Pinpoint the cell where the given text exists, returning its (x, y) midpoint coordinate. 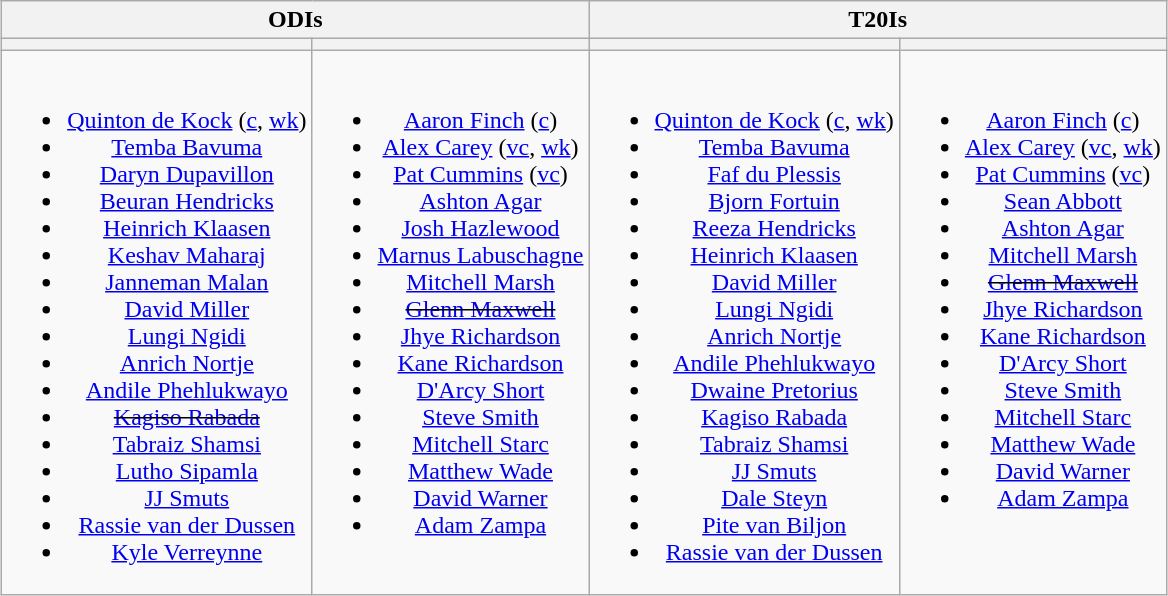
T20Is (878, 20)
ODIs (296, 20)
